Scan for the cell matching the given text and deliver its [X, Y] coordinate at center. 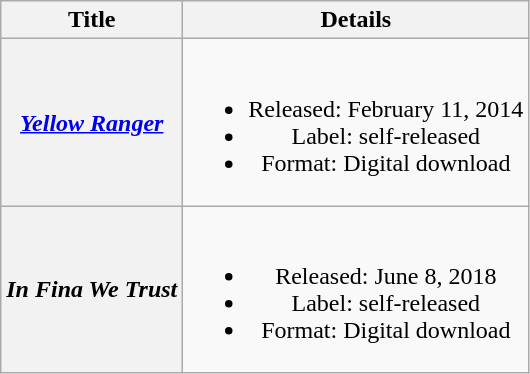
In Fina We Trust [92, 290]
Yellow Ranger [92, 122]
Released: February 11, 2014Label: self-releasedFormat: Digital download [356, 122]
Title [92, 20]
Released: June 8, 2018Label: self-releasedFormat: Digital download [356, 290]
Details [356, 20]
